Locate the cell with the specified text and output its [x, y] center coordinate. 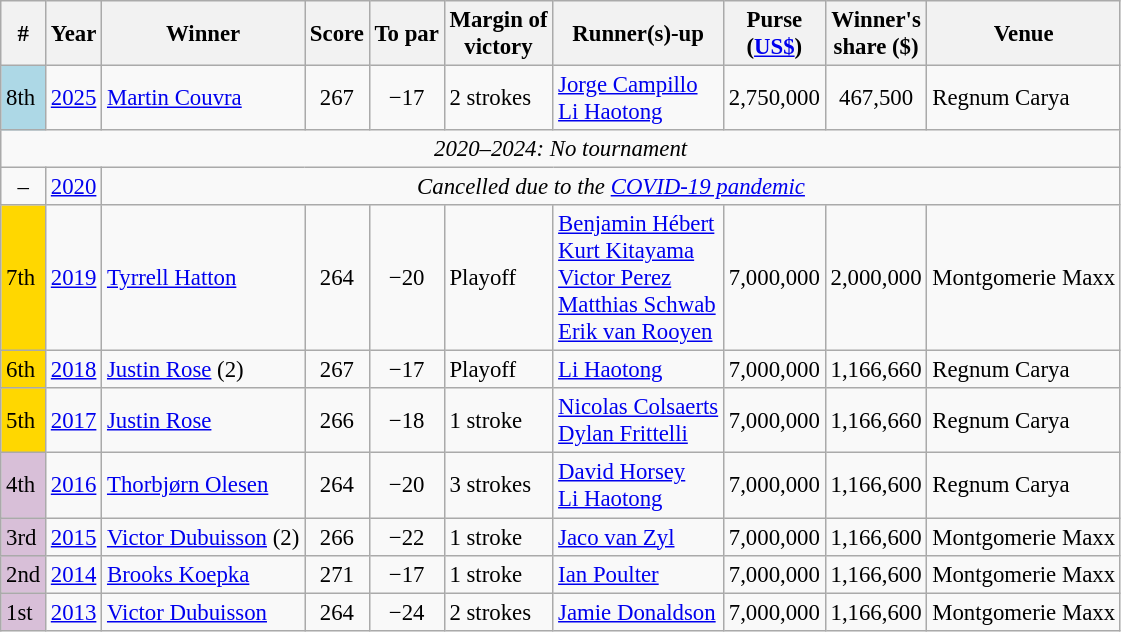
467,500 [876, 98]
7th [24, 278]
Ian Poulter [638, 574]
Jamie Donaldson [638, 612]
2,750,000 [774, 98]
Justin Rose (2) [204, 370]
Thorbjørn Olesen [204, 486]
2015 [74, 537]
3rd [24, 537]
Winner'sshare ($) [876, 34]
2014 [74, 574]
2016 [74, 486]
Nicolas Colsaerts Dylan Frittelli [638, 420]
3 strokes [498, 486]
1st [24, 612]
2,000,000 [876, 278]
6th [24, 370]
−22 [406, 537]
Tyrrell Hatton [204, 278]
Winner [204, 34]
# [24, 34]
2025 [74, 98]
Venue [1024, 34]
Victor Dubuisson (2) [204, 537]
Jorge Campillo Li Haotong [638, 98]
5th [24, 420]
2020–2024: No tournament [561, 149]
Purse(US$) [774, 34]
−18 [406, 420]
2013 [74, 612]
−24 [406, 612]
Cancelled due to the COVID-19 pandemic [612, 187]
2019 [74, 278]
2nd [24, 574]
Li Haotong [638, 370]
Benjamin Hébert Kurt Kitayama Victor Perez Matthias Schwab Erik van Rooyen [638, 278]
Victor Dubuisson [204, 612]
David Horsey Li Haotong [638, 486]
8th [24, 98]
Margin ofvictory [498, 34]
Runner(s)-up [638, 34]
2017 [74, 420]
Jaco van Zyl [638, 537]
To par [406, 34]
2020 [74, 187]
Justin Rose [204, 420]
2018 [74, 370]
Brooks Koepka [204, 574]
271 [338, 574]
4th [24, 486]
– [24, 187]
Year [74, 34]
Martin Couvra [204, 98]
Score [338, 34]
